Identify which cell holds the provided text, then report its (X, Y) central coordinate. 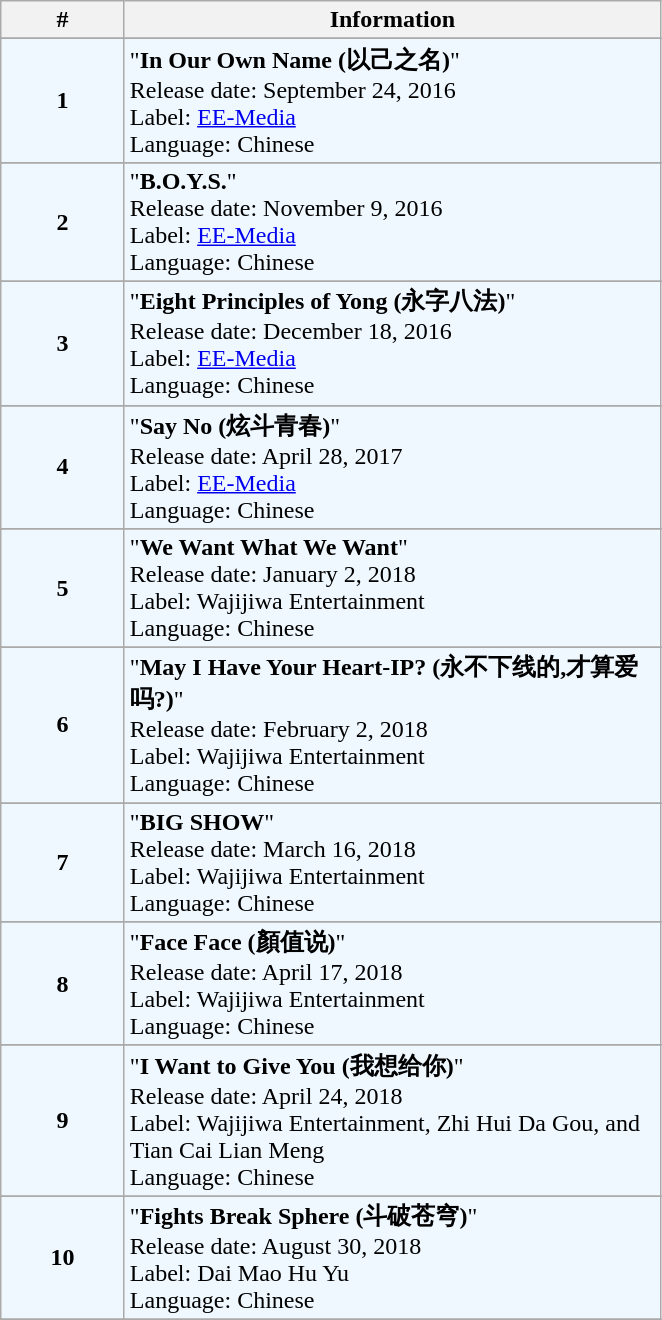
7 (63, 862)
"BIG SHOW"Release date: March 16, 2018Label: Wajijiwa EntertainmentLanguage: Chinese (392, 862)
# (63, 20)
"I Want to Give You (我想给你)"Release date: April 24, 2018Label: Wajijiwa Entertainment, Zhi Hui Da Gou, and Tian Cai Lian MengLanguage: Chinese (392, 1120)
"Eight Principles of Yong (永字八法)"Release date: December 18, 2016Label: EE-MediaLanguage: Chinese (392, 343)
9 (63, 1120)
1 (63, 101)
"B.O.Y.S."Release date: November 9, 2016Label: EE-MediaLanguage: Chinese (392, 222)
"Fights Break Sphere (斗破苍穹)"Release date: August 30, 2018Label: Dai Mao Hu YuLanguage: Chinese (392, 1258)
Information (392, 20)
"Say No (炫斗青春)"Release date: April 28, 2017Label: EE-MediaLanguage: Chinese (392, 467)
8 (63, 984)
5 (63, 588)
2 (63, 222)
"In Our Own Name (以己之名)"Release date: September 24, 2016Label: EE-MediaLanguage: Chinese (392, 101)
"We Want What We Want"Release date: January 2, 2018Label: Wajijiwa EntertainmentLanguage: Chinese (392, 588)
4 (63, 467)
"Face Face (顏值说)"Release date: April 17, 2018Label: Wajijiwa EntertainmentLanguage: Chinese (392, 984)
"May I Have Your Heart-IP? (永不下线的,才算爱吗?)"Release date: February 2, 2018Label: Wajijiwa EntertainmentLanguage: Chinese (392, 726)
10 (63, 1258)
6 (63, 726)
3 (63, 343)
